From the cell containing the given text, extract its center point as (x, y) coordinate. 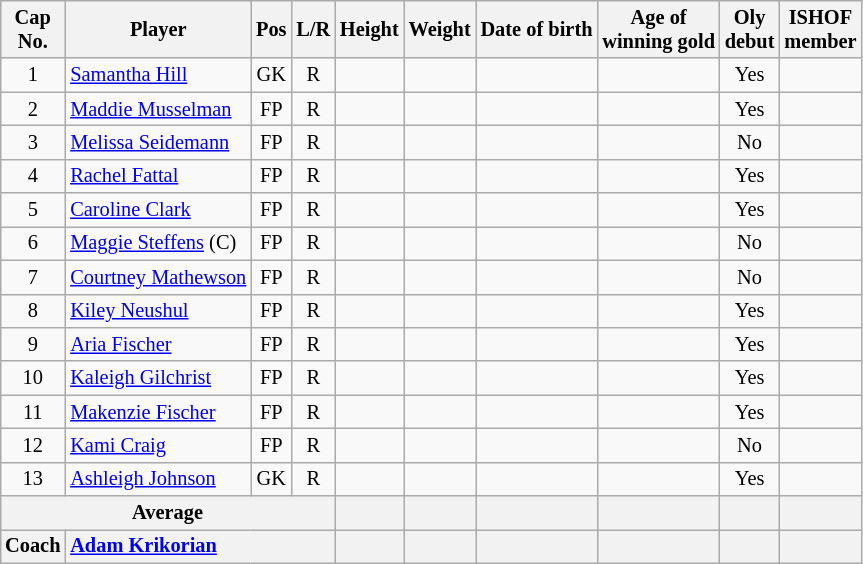
Caroline Clark (158, 210)
3 (32, 142)
Kaleigh Gilchrist (158, 378)
Makenzie Fischer (158, 412)
11 (32, 412)
5 (32, 210)
Average (168, 513)
9 (32, 344)
Date of birth (537, 29)
Aria Fischer (158, 344)
Maggie Steffens (C) (158, 243)
Courtney Mathewson (158, 277)
13 (32, 479)
ISHOFmember (820, 29)
Weight (440, 29)
4 (32, 176)
8 (32, 311)
2 (32, 109)
Age ofwinning gold (658, 29)
Kami Craig (158, 445)
Rachel Fattal (158, 176)
CapNo. (32, 29)
12 (32, 445)
Pos (271, 29)
7 (32, 277)
Maddie Musselman (158, 109)
Olydebut (750, 29)
Adam Krikorian (200, 546)
Height (370, 29)
Samantha Hill (158, 75)
10 (32, 378)
6 (32, 243)
L/R (313, 29)
Kiley Neushul (158, 311)
Melissa Seidemann (158, 142)
Player (158, 29)
Ashleigh Johnson (158, 479)
1 (32, 75)
Coach (32, 546)
